Provide the (X, Y) coordinate of the cell's center where the given text is located.  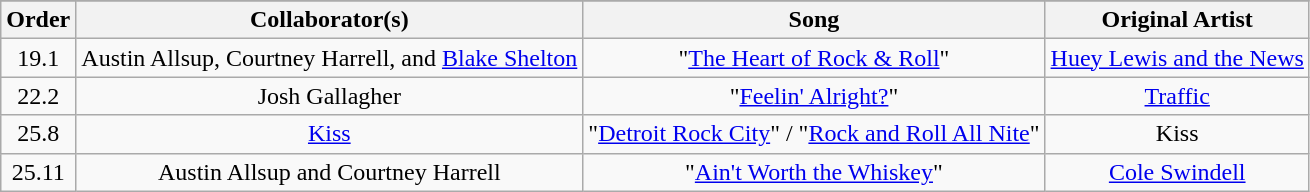
Song (814, 20)
"Ain't Worth the Whiskey" (814, 172)
"Feelin' Alright?" (814, 96)
Traffic (1177, 96)
Cole Swindell (1177, 172)
Josh Gallagher (330, 96)
Huey Lewis and the News (1177, 58)
"The Heart of Rock & Roll" (814, 58)
Austin Allsup and Courtney Harrell (330, 172)
25.8 (38, 134)
Order (38, 20)
Austin Allsup, Courtney Harrell, and Blake Shelton (330, 58)
Original Artist (1177, 20)
25.11 (38, 172)
Collaborator(s) (330, 20)
19.1 (38, 58)
22.2 (38, 96)
"Detroit Rock City" / "Rock and Roll All Nite" (814, 134)
